Extract the [x, y] coordinate from the center of the cell holding the provided text.  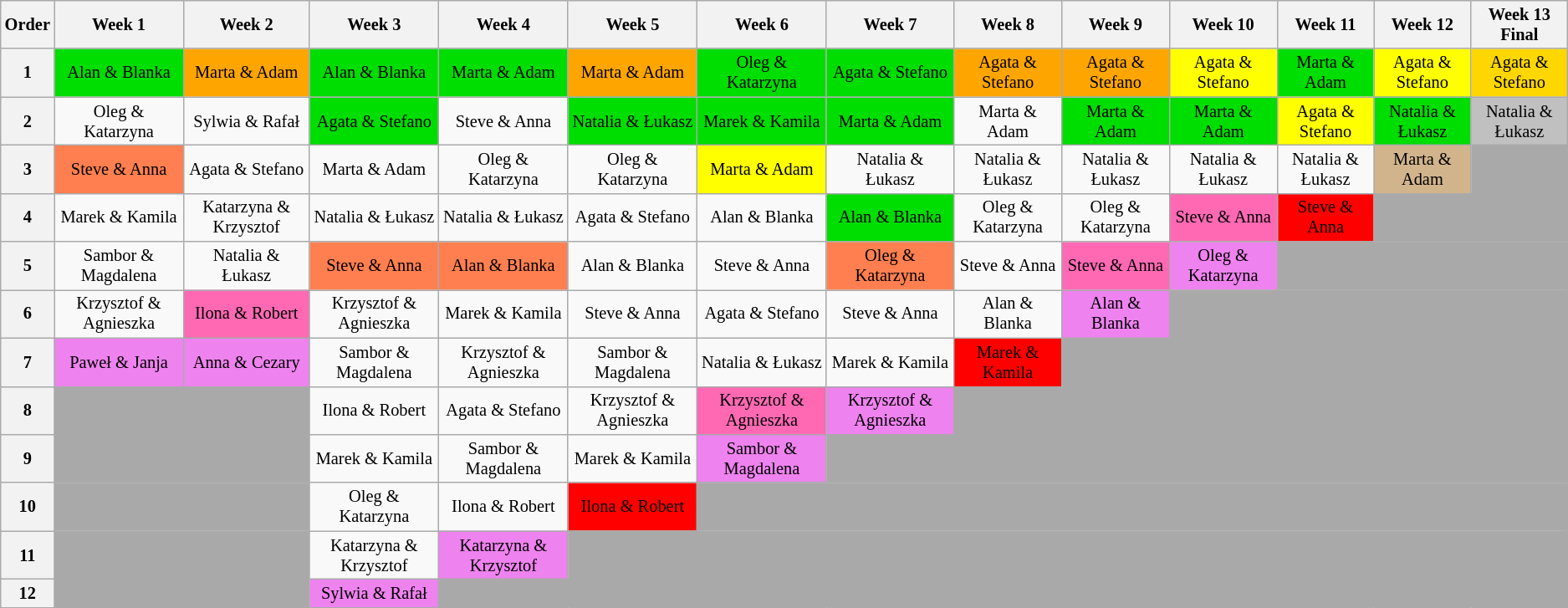
Week 4 [503, 24]
3 [28, 169]
Paweł & Janja [119, 362]
Week 9 [1116, 24]
Week 3 [375, 24]
Order [28, 24]
2 [28, 121]
11 [28, 555]
Week 7 [890, 24]
6 [28, 314]
9 [28, 458]
10 [28, 507]
Week 12 [1422, 24]
Week 13Final [1519, 24]
Week 1 [119, 24]
5 [28, 266]
4 [28, 217]
Week 6 [763, 24]
7 [28, 362]
Anna & Cezary [246, 362]
1 [28, 73]
Week 11 [1325, 24]
Week 10 [1223, 24]
Week 2 [246, 24]
8 [28, 411]
Week 5 [632, 24]
12 [28, 593]
Week 8 [1009, 24]
